Pinpoint the cell where the given text exists, returning its (X, Y) midpoint coordinate. 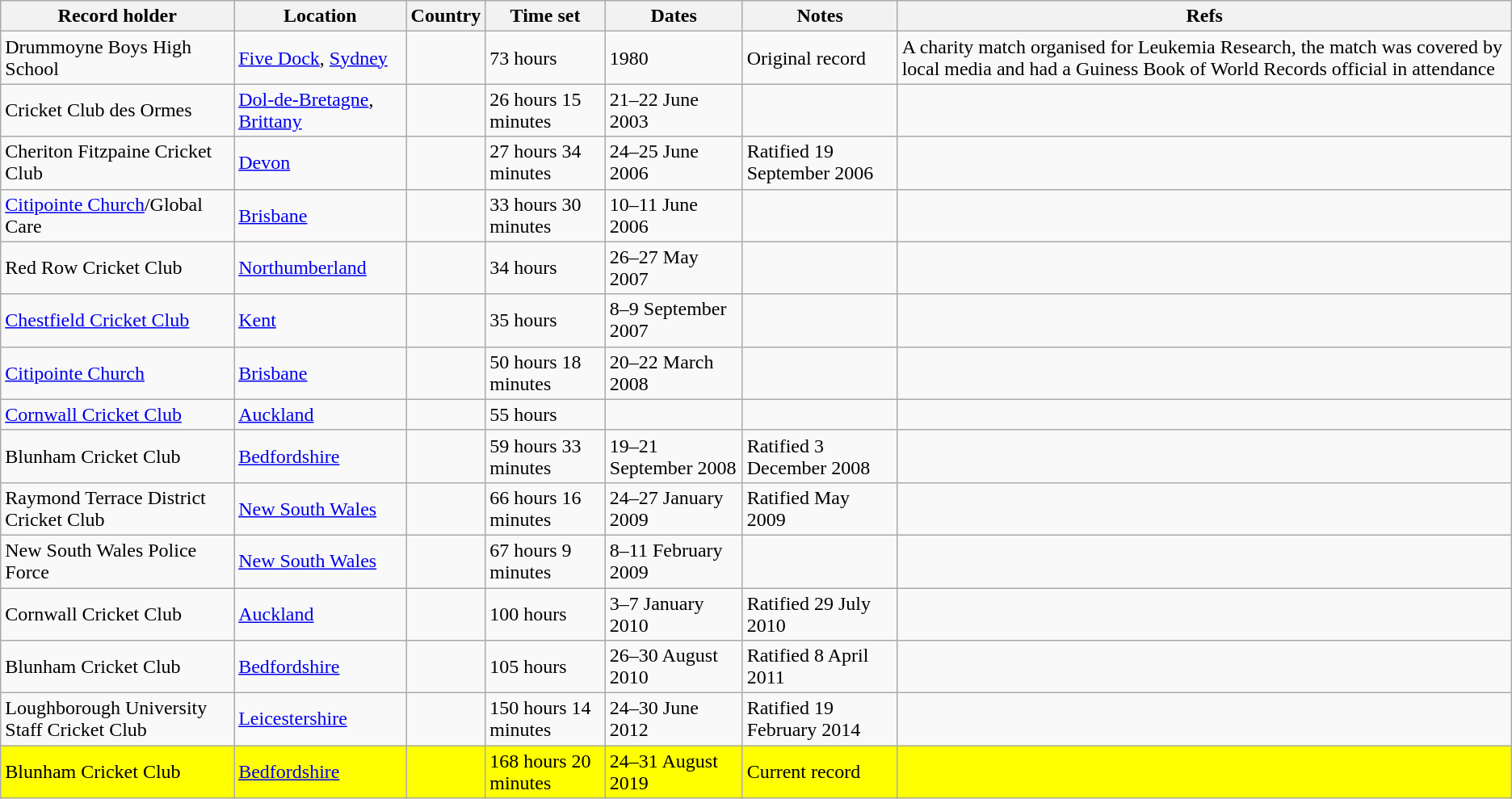
Dol-de-Bretagne, Brittany (320, 110)
150 hours 14 minutes (546, 719)
10–11 June 2006 (674, 215)
Northumberland (320, 268)
27 hours 34 minutes (546, 163)
100 hours (546, 614)
Five Dock, Sydney (320, 58)
168 hours 20 minutes (546, 772)
3–7 January 2010 (674, 614)
Cricket Club des Ormes (118, 110)
24–25 June 2006 (674, 163)
Record holder (118, 16)
105 hours (546, 667)
Leicestershire (320, 719)
Ratified 3 December 2008 (820, 456)
35 hours (546, 320)
Time set (546, 16)
Location (320, 16)
26 hours 15 minutes (546, 110)
Original record (820, 58)
Ratified 8 April 2011 (820, 667)
24–31 August 2019 (674, 772)
Chestfield Cricket Club (118, 320)
Raymond Terrace District Cricket Club (118, 509)
Ratified May 2009 (820, 509)
24–27 January 2009 (674, 509)
8–11 February 2009 (674, 561)
73 hours (546, 58)
Refs (1204, 16)
1980 (674, 58)
Country (446, 16)
Dates (674, 16)
26–30 August 2010 (674, 667)
21–22 June 2003 (674, 110)
19–21 September 2008 (674, 456)
Citipointe Church/Global Care (118, 215)
26–27 May 2007 (674, 268)
8–9 September 2007 (674, 320)
50 hours 18 minutes (546, 373)
Loughborough University Staff Cricket Club (118, 719)
66 hours 16 minutes (546, 509)
A charity match organised for Leukemia Research, the match was covered by local media and had a Guiness Book of World Records official in attendance (1204, 58)
24–30 June 2012 (674, 719)
Drummoyne Boys High School (118, 58)
Citipointe Church (118, 373)
67 hours 9 minutes (546, 561)
New South Wales Police Force (118, 561)
Ratified 19 September 2006 (820, 163)
Kent (320, 320)
33 hours 30 minutes (546, 215)
Ratified 29 July 2010 (820, 614)
Notes (820, 16)
Ratified 19 February 2014 (820, 719)
59 hours 33 minutes (546, 456)
34 hours (546, 268)
Devon (320, 163)
20–22 March 2008 (674, 373)
Cheriton Fitzpaine Cricket Club (118, 163)
55 hours (546, 414)
Current record (820, 772)
Red Row Cricket Club (118, 268)
